Provide the (X, Y) coordinate of the cell's center where the given text is located.  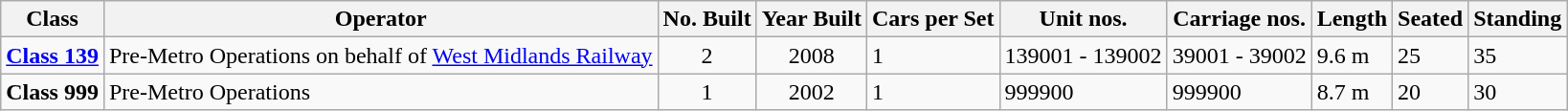
Seated (1430, 19)
Year Built (812, 19)
9.6 m (1352, 55)
Pre-Metro Operations on behalf of West Midlands Railway (381, 55)
Cars per Set (932, 19)
2002 (812, 92)
2 (706, 55)
Operator (381, 19)
Class 139 (53, 55)
20 (1430, 92)
139001 - 139002 (1084, 55)
Class 999 (53, 92)
Class (53, 19)
35 (1518, 55)
25 (1430, 55)
8.7 m (1352, 92)
Carriage nos. (1239, 19)
39001 - 39002 (1239, 55)
Length (1352, 19)
No. Built (706, 19)
30 (1518, 92)
Pre-Metro Operations (381, 92)
Standing (1518, 19)
2008 (812, 55)
Unit nos. (1084, 19)
